Output the (x, y) coordinate of the center of the cell containing the given text.  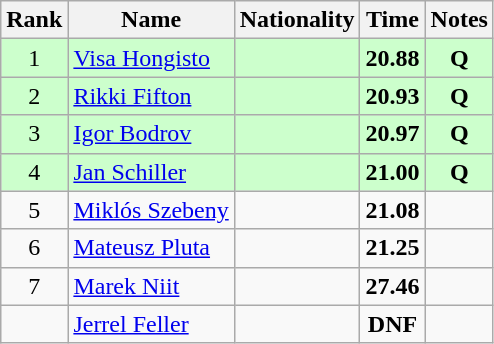
DNF (392, 324)
Time (392, 20)
Name (151, 20)
27.46 (392, 286)
Jerrel Feller (151, 324)
21.08 (392, 210)
7 (34, 286)
21.25 (392, 248)
3 (34, 134)
4 (34, 172)
Miklós Szebeny (151, 210)
20.88 (392, 58)
2 (34, 96)
Marek Niit (151, 286)
Notes (459, 20)
Mateusz Pluta (151, 248)
20.97 (392, 134)
Rank (34, 20)
Visa Hongisto (151, 58)
Nationality (297, 20)
5 (34, 210)
Rikki Fifton (151, 96)
Jan Schiller (151, 172)
6 (34, 248)
21.00 (392, 172)
1 (34, 58)
Igor Bodrov (151, 134)
20.93 (392, 96)
